For the text-containing cell, return its midpoint in [x, y] coordinate format. 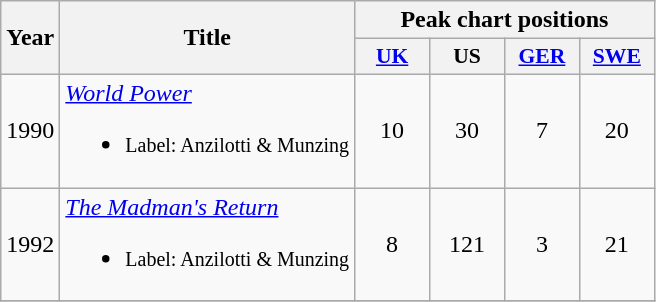
1992 [30, 244]
20 [616, 130]
Title [208, 38]
GER [542, 57]
30 [468, 130]
1990 [30, 130]
21 [616, 244]
Peak chart positions [505, 20]
SWE [616, 57]
7 [542, 130]
The Madman's ReturnLabel: Anzilotti & Munzing [208, 244]
UK [392, 57]
3 [542, 244]
10 [392, 130]
US [468, 57]
8 [392, 244]
World PowerLabel: Anzilotti & Munzing [208, 130]
Year [30, 38]
121 [468, 244]
